Provide the [X, Y] coordinate of the cell's center where the given text is located.  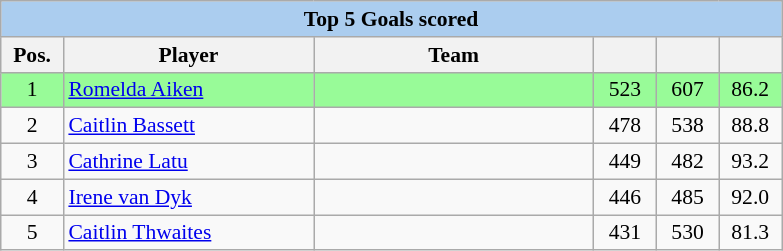
Caitlin Bassett [188, 126]
4 [32, 197]
538 [688, 126]
Player [188, 55]
5 [32, 233]
88.8 [750, 126]
446 [626, 197]
Caitlin Thwaites [188, 233]
2 [32, 126]
Romelda Aiken [188, 90]
485 [688, 197]
3 [32, 162]
449 [626, 162]
86.2 [750, 90]
81.3 [750, 233]
482 [688, 162]
530 [688, 233]
Pos. [32, 55]
92.0 [750, 197]
93.2 [750, 162]
607 [688, 90]
Cathrine Latu [188, 162]
Team [454, 55]
523 [626, 90]
478 [626, 126]
Top 5 Goals scored [392, 19]
1 [32, 90]
Irene van Dyk [188, 197]
431 [626, 233]
